Return the (X, Y) coordinate for the center point of the cell that contains the specified text.  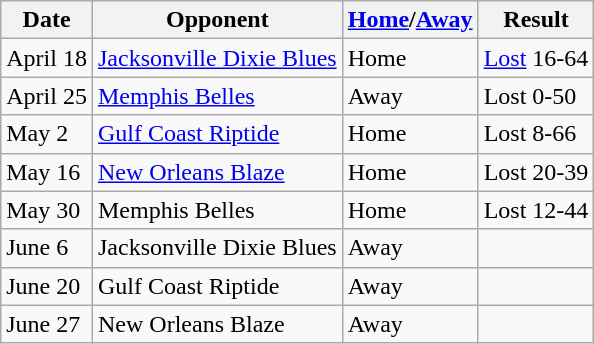
Lost 8-66 (536, 134)
June 6 (47, 248)
April 25 (47, 96)
Lost 16-64 (536, 58)
Lost 12-44 (536, 210)
May 2 (47, 134)
May 30 (47, 210)
April 18 (47, 58)
Opponent (217, 20)
Date (47, 20)
Home/Away (410, 20)
Result (536, 20)
June 20 (47, 286)
June 27 (47, 324)
May 16 (47, 172)
Lost 0-50 (536, 96)
Lost 20-39 (536, 172)
